Identify which cell holds the provided text, then report its (x, y) central coordinate. 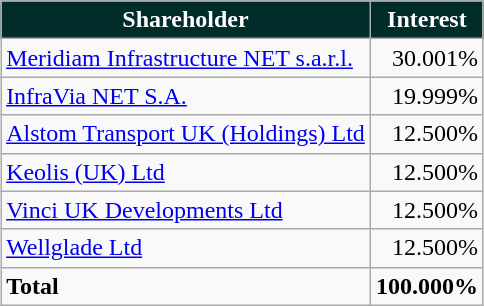
Interest (426, 20)
Vinci UK Developments Ltd (186, 210)
100.000% (426, 286)
30.001% (426, 58)
Keolis (UK) Ltd (186, 172)
Wellglade Ltd (186, 248)
InfraVia NET S.A. (186, 96)
Meridiam Infrastructure NET s.a.r.l. (186, 58)
Shareholder (186, 20)
Alstom Transport UK (Holdings) Ltd (186, 134)
Total (186, 286)
19.999% (426, 96)
